From the cell containing the given text, extract its center point as (X, Y) coordinate. 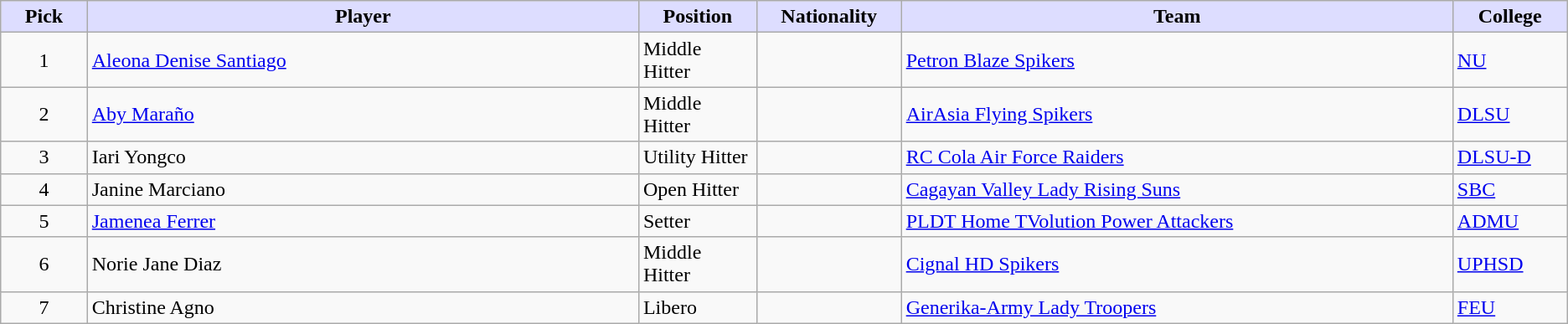
Jamenea Ferrer (363, 221)
NU (1509, 60)
Libero (697, 307)
Christine Agno (363, 307)
1 (44, 60)
Open Hitter (697, 189)
PLDT Home TVolution Power Attackers (1177, 221)
Iari Yongco (363, 157)
FEU (1509, 307)
Janine Marciano (363, 189)
Aby Maraño (363, 114)
Pick (44, 17)
UPHSD (1509, 265)
Aleona Denise Santiago (363, 60)
Team (1177, 17)
DLSU (1509, 114)
Cagayan Valley Lady Rising Suns (1177, 189)
DLSU-D (1509, 157)
4 (44, 189)
7 (44, 307)
5 (44, 221)
SBC (1509, 189)
Generika-Army Lady Troopers (1177, 307)
Position (697, 17)
6 (44, 265)
Cignal HD Spikers (1177, 265)
Nationality (829, 17)
Norie Jane Diaz (363, 265)
AirAsia Flying Spikers (1177, 114)
Petron Blaze Spikers (1177, 60)
ADMU (1509, 221)
Setter (697, 221)
Utility Hitter (697, 157)
RC Cola Air Force Raiders (1177, 157)
3 (44, 157)
Player (363, 17)
2 (44, 114)
College (1509, 17)
